Determine the (x, y) coordinate at the center of the cell enclosing the given text.  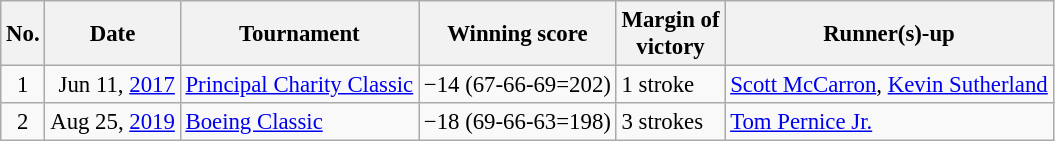
−18 (69-66-63=198) (518, 122)
Jun 11, 2017 (112, 85)
Tom Pernice Jr. (889, 122)
1 (23, 85)
Runner(s)-up (889, 34)
Margin ofvictory (670, 34)
1 stroke (670, 85)
3 strokes (670, 122)
Principal Charity Classic (299, 85)
Date (112, 34)
Scott McCarron, Kevin Sutherland (889, 85)
Aug 25, 2019 (112, 122)
2 (23, 122)
Boeing Classic (299, 122)
−14 (67-66-69=202) (518, 85)
Winning score (518, 34)
No. (23, 34)
Tournament (299, 34)
